Determine the (x, y) coordinate at the center of the cell enclosing the given text.  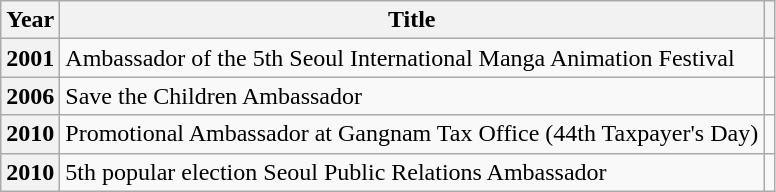
Title (412, 20)
2001 (30, 58)
2006 (30, 96)
Save the Children Ambassador (412, 96)
5th popular election Seoul Public Relations Ambassador (412, 172)
Promotional Ambassador at Gangnam Tax Office (44th Taxpayer's Day) (412, 134)
Ambassador of the 5th Seoul International Manga Animation Festival (412, 58)
Year (30, 20)
